Determine the (x, y) coordinate at the center of the cell enclosing the given text.  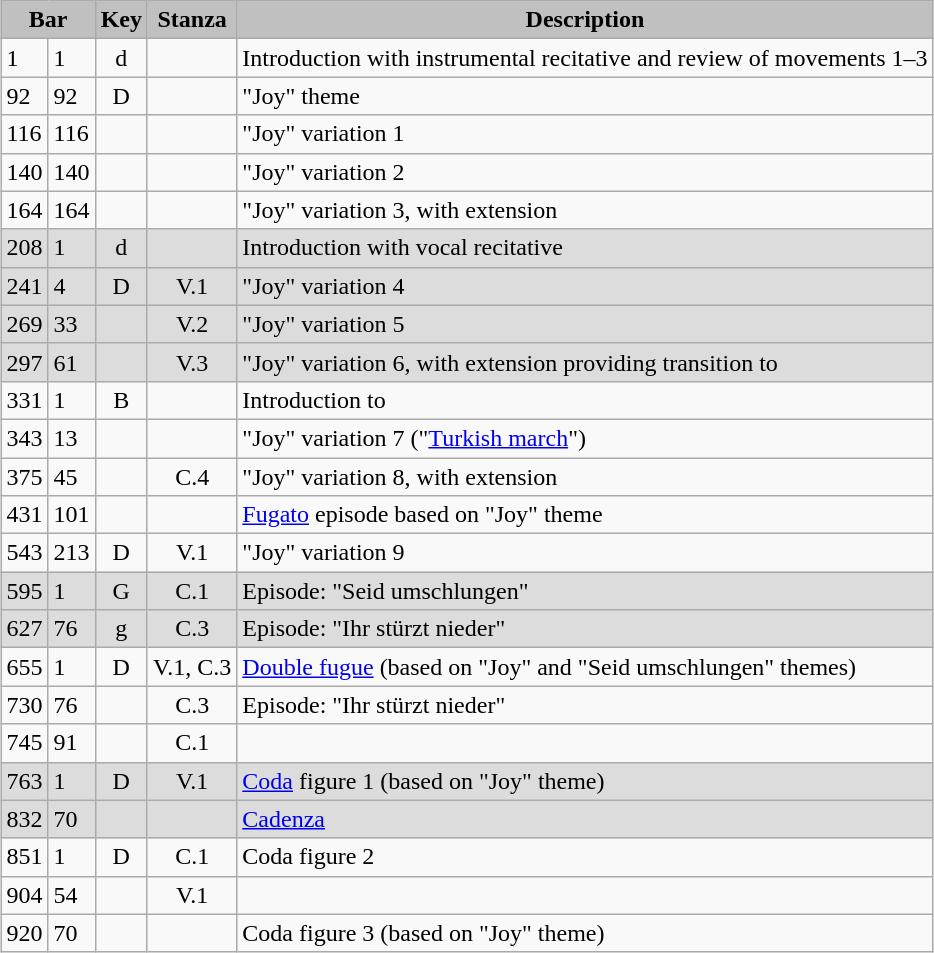
269 (24, 324)
904 (24, 895)
13 (72, 438)
745 (24, 743)
"Joy" variation 9 (585, 553)
"Joy" variation 6, with extension providing transition to (585, 362)
595 (24, 591)
Double fugue (based on "Joy" and "Seid umschlungen" themes) (585, 667)
"Joy" variation 1 (585, 134)
730 (24, 705)
Coda figure 2 (585, 857)
Key (121, 20)
Coda figure 1 (based on "Joy" theme) (585, 781)
V.3 (192, 362)
"Joy" variation 7 ("Turkish march") (585, 438)
Introduction with vocal recitative (585, 248)
Fugato episode based on "Joy" theme (585, 515)
91 (72, 743)
g (121, 629)
431 (24, 515)
G (121, 591)
Description (585, 20)
543 (24, 553)
"Joy" variation 4 (585, 286)
Bar (48, 20)
208 (24, 248)
241 (24, 286)
4 (72, 286)
Coda figure 3 (based on "Joy" theme) (585, 933)
"Joy" theme (585, 96)
Introduction with instrumental recitative and review of movements 1–3 (585, 58)
851 (24, 857)
V.1, C.3 (192, 667)
"Joy" variation 2 (585, 172)
C.4 (192, 477)
920 (24, 933)
Episode: "Seid umschlungen" (585, 591)
832 (24, 819)
V.2 (192, 324)
375 (24, 477)
331 (24, 400)
61 (72, 362)
343 (24, 438)
45 (72, 477)
Cadenza (585, 819)
627 (24, 629)
"Joy" variation 3, with extension (585, 210)
297 (24, 362)
B (121, 400)
54 (72, 895)
101 (72, 515)
Stanza (192, 20)
213 (72, 553)
Introduction to (585, 400)
"Joy" variation 5 (585, 324)
"Joy" variation 8, with extension (585, 477)
763 (24, 781)
33 (72, 324)
655 (24, 667)
